From the cell containing the given text, extract its center point as (x, y) coordinate. 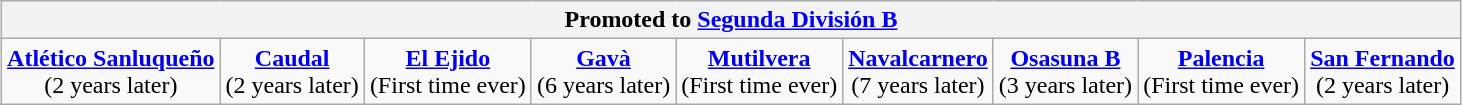
Navalcarnero(7 years later) (918, 72)
El Ejido(First time ever) (448, 72)
Palencia(First time ever) (1222, 72)
Osasuna B(3 years later) (1065, 72)
Atlético Sanluqueño(2 years later) (111, 72)
Caudal(2 years later) (292, 72)
Promoted to Segunda División B (732, 20)
Gavà(6 years later) (603, 72)
San Fernando(2 years later) (1383, 72)
Mutilvera(First time ever) (760, 72)
